Provide the (x, y) coordinate of the cell's center where the given text is located.  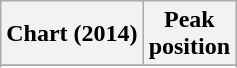
Chart (2014) (72, 34)
Peakposition (189, 34)
